Locate the cell with the specified text and output its (x, y) center coordinate. 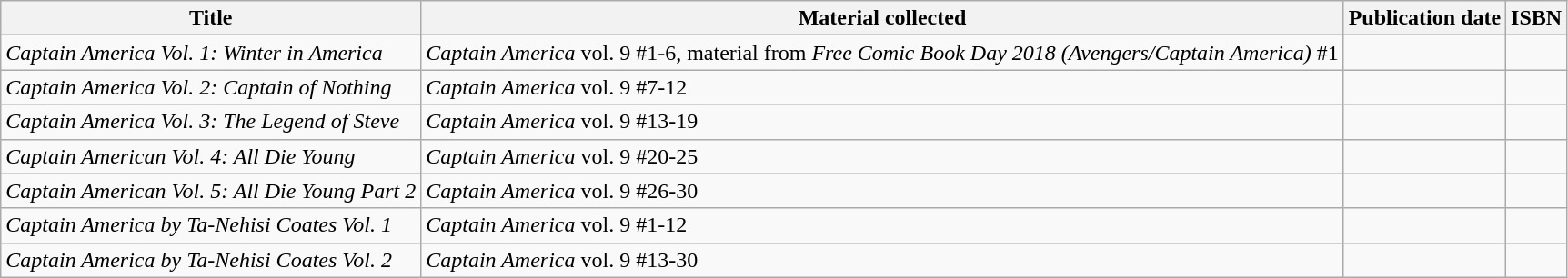
Title (211, 18)
Captain America vol. 9 #1-12 (882, 225)
Captain America vol. 9 #13-30 (882, 260)
Captain America by Ta-Nehisi Coates Vol. 2 (211, 260)
Captain America vol. 9 #1-6, material from Free Comic Book Day 2018 (Avengers/Captain America) #1 (882, 53)
Captain America by Ta-Nehisi Coates Vol. 1 (211, 225)
Captain America vol. 9 #20-25 (882, 156)
Captain America vol. 9 #7-12 (882, 87)
Captain America Vol. 1: Winter in America (211, 53)
Captain America vol. 9 #26-30 (882, 191)
Captain America vol. 9 #13-19 (882, 122)
Material collected (882, 18)
Publication date (1424, 18)
Captain American Vol. 5: All Die Young Part 2 (211, 191)
Captain American Vol. 4: All Die Young (211, 156)
ISBN (1537, 18)
Captain America Vol. 3: The Legend of Steve (211, 122)
Captain America Vol. 2: Captain of Nothing (211, 87)
